Provide the [X, Y] coordinate of the cell's center where the given text is located.  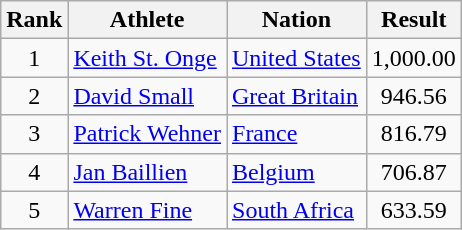
David Small [148, 96]
Rank [34, 20]
816.79 [414, 134]
Jan Baillien [148, 172]
3 [34, 134]
2 [34, 96]
France [296, 134]
Result [414, 20]
946.56 [414, 96]
Patrick Wehner [148, 134]
5 [34, 210]
4 [34, 172]
Keith St. Onge [148, 58]
Great Britain [296, 96]
1,000.00 [414, 58]
633.59 [414, 210]
706.87 [414, 172]
South Africa [296, 210]
Belgium [296, 172]
United States [296, 58]
1 [34, 58]
Athlete [148, 20]
Warren Fine [148, 210]
Nation [296, 20]
